Capture the cell that displays the provided text and extract its (x, y) central coordinate. 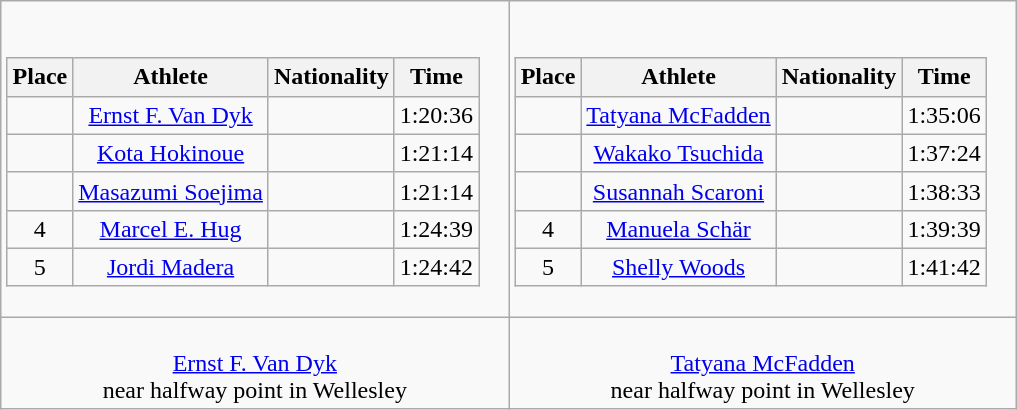
1:24:42 (436, 267)
1:38:33 (944, 191)
Marcel E. Hug (171, 229)
Masazumi Soejima (171, 191)
1:41:42 (944, 267)
Ernst F. Van Dyknear halfway point in Wellesley (255, 363)
Tatyana McFadden (678, 115)
Ernst F. Van Dyk (171, 115)
1:39:39 (944, 229)
Tatyana McFaddennear halfway point in Wellesley (763, 363)
1:20:36 (436, 115)
1:35:06 (944, 115)
Jordi Madera (171, 267)
Shelly Woods (678, 267)
Wakako Tsuchida (678, 153)
Susannah Scaroni (678, 191)
Kota Hokinoue (171, 153)
1:24:39 (436, 229)
Place Athlete Nationality Time Ernst F. Van Dyk 1:20:36 Kota Hokinoue 1:21:14 Masazumi Soejima 1:21:14 4 Marcel E. Hug 1:24:39 5 Jordi Madera 1:24:42 (255, 159)
1:37:24 (944, 153)
Manuela Schär (678, 229)
